Locate the cell with the specified text and output its [X, Y] center coordinate. 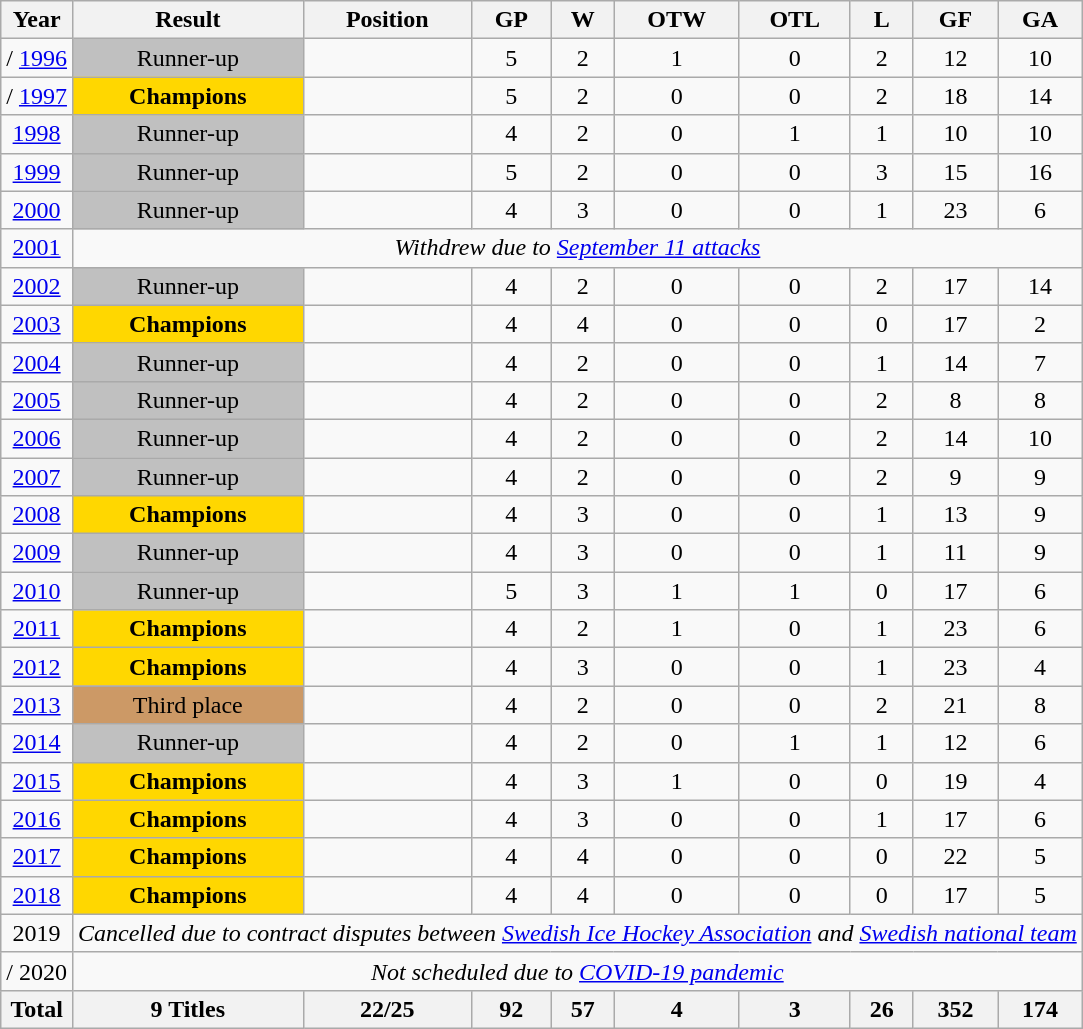
OTW [676, 20]
/ 1996 [37, 58]
Result [188, 20]
16 [1040, 172]
174 [1040, 1009]
2006 [37, 438]
2017 [37, 857]
Third place [188, 705]
Not scheduled due to COVID-19 pandemic [577, 971]
26 [882, 1009]
7 [1040, 362]
22 [955, 857]
11 [955, 553]
/ 1997 [37, 96]
2019 [37, 933]
2000 [37, 210]
GF [955, 20]
19 [955, 781]
18 [955, 96]
Withdrew due to September 11 attacks [577, 248]
2010 [37, 591]
2018 [37, 895]
1999 [37, 172]
9 Titles [188, 1009]
1998 [37, 134]
2005 [37, 400]
2007 [37, 477]
57 [582, 1009]
2015 [37, 781]
92 [511, 1009]
Total [37, 1009]
L [882, 20]
2016 [37, 819]
OTL [794, 20]
/ 2020 [37, 971]
GA [1040, 20]
352 [955, 1009]
2002 [37, 286]
2001 [37, 248]
W [582, 20]
2009 [37, 553]
13 [955, 515]
Position [387, 20]
2014 [37, 743]
Cancelled due to contract disputes between Swedish Ice Hockey Association and Swedish national team [577, 933]
2008 [37, 515]
2011 [37, 629]
22/25 [387, 1009]
2013 [37, 705]
2004 [37, 362]
15 [955, 172]
2003 [37, 324]
2012 [37, 667]
21 [955, 705]
Year [37, 20]
GP [511, 20]
